Identify which cell holds the provided text, then report its (X, Y) central coordinate. 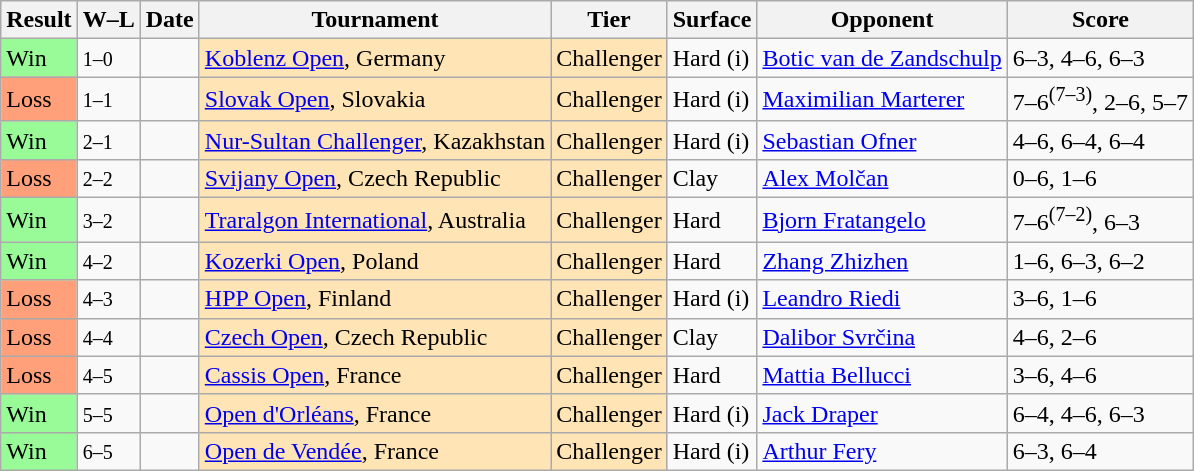
HPP Open, Finland (375, 299)
Open de Vendée, France (375, 451)
Maximilian Marterer (882, 100)
Score (1100, 20)
Zhang Zhizhen (882, 261)
Alex Molčan (882, 178)
Svijany Open, Czech Republic (375, 178)
3–6, 1–6 (1100, 299)
Leandro Riedi (882, 299)
6–3, 6–4 (1100, 451)
Bjorn Fratangelo (882, 220)
6–3, 4–6, 6–3 (1100, 58)
3–6, 4–6 (1100, 375)
Slovak Open, Slovakia (375, 100)
Traralgon International, Australia (375, 220)
Botic van de Zandschulp (882, 58)
4–2 (108, 261)
0–6, 1–6 (1100, 178)
1–6, 6–3, 6–2 (1100, 261)
4–4 (108, 337)
Arthur Fery (882, 451)
Koblenz Open, Germany (375, 58)
Tier (609, 20)
1–1 (108, 100)
Result (39, 20)
1–0 (108, 58)
Tournament (375, 20)
Open d'Orléans, France (375, 413)
3–2 (108, 220)
Date (170, 20)
Opponent (882, 20)
Mattia Bellucci (882, 375)
Kozerki Open, Poland (375, 261)
Surface (712, 20)
4–6, 6–4, 6–4 (1100, 140)
W–L (108, 20)
Nur-Sultan Challenger, Kazakhstan (375, 140)
2–1 (108, 140)
Czech Open, Czech Republic (375, 337)
2–2 (108, 178)
Sebastian Ofner (882, 140)
7–6(7–3), 2–6, 5–7 (1100, 100)
7–6(7–2), 6–3 (1100, 220)
4–5 (108, 375)
Cassis Open, France (375, 375)
5–5 (108, 413)
Jack Draper (882, 413)
6–4, 4–6, 6–3 (1100, 413)
4–3 (108, 299)
4–6, 2–6 (1100, 337)
Dalibor Svrčina (882, 337)
6–5 (108, 451)
